Detect which cell encompasses the target text, then output its (x, y) center coordinate. 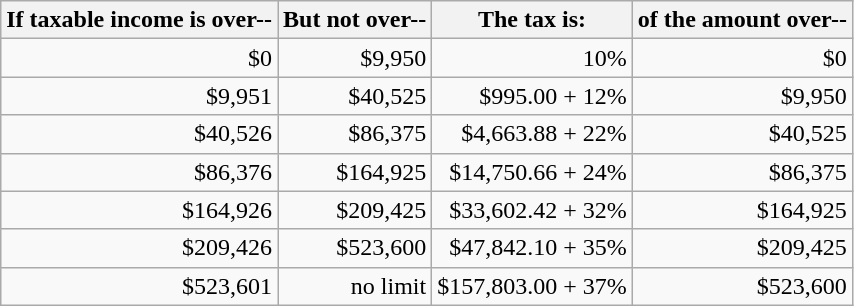
$209,426 (140, 248)
$47,842.10 + 35% (532, 248)
$33,602.42 + 32% (532, 210)
$164,926 (140, 210)
$523,601 (140, 286)
But not over-- (355, 20)
If taxable income is over-- (140, 20)
$9,951 (140, 96)
$995.00 + 12% (532, 96)
The tax is: (532, 20)
$40,526 (140, 134)
$14,750.66 + 24% (532, 172)
of the amount over-- (742, 20)
$86,376 (140, 172)
$4,663.88 + 22% (532, 134)
no limit (355, 286)
$157,803.00 + 37% (532, 286)
10% (532, 58)
